Return the [x, y] coordinate for the center point of the cell that contains the specified text.  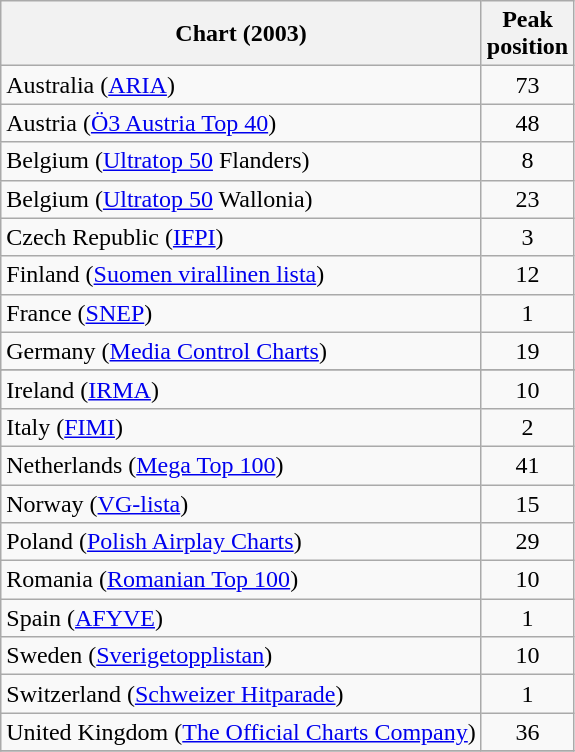
Czech Republic (IFPI) [242, 237]
41 [527, 465]
Norway (VG-lista) [242, 503]
Switzerland (Schweizer Hitparade) [242, 694]
France (SNEP) [242, 313]
48 [527, 123]
Peakposition [527, 34]
Ireland (IRMA) [242, 389]
12 [527, 275]
Netherlands (Mega Top 100) [242, 465]
United Kingdom (The Official Charts Company) [242, 732]
Romania (Romanian Top 100) [242, 580]
Spain (AFYVE) [242, 618]
8 [527, 161]
Poland (Polish Airplay Charts) [242, 542]
73 [527, 85]
Austria (Ö3 Austria Top 40) [242, 123]
15 [527, 503]
Finland (Suomen virallinen lista) [242, 275]
36 [527, 732]
Belgium (Ultratop 50 Flanders) [242, 161]
Italy (FIMI) [242, 427]
23 [527, 199]
29 [527, 542]
Sweden (Sverigetopplistan) [242, 656]
19 [527, 351]
3 [527, 237]
2 [527, 427]
Belgium (Ultratop 50 Wallonia) [242, 199]
Chart (2003) [242, 34]
Australia (ARIA) [242, 85]
Germany (Media Control Charts) [242, 351]
